Detect which cell encompasses the target text, then output its [x, y] center coordinate. 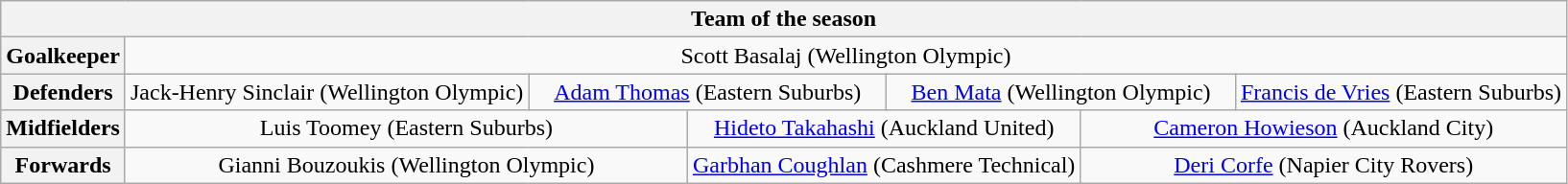
Luis Toomey (Eastern Suburbs) [406, 128]
Scott Basalaj (Wellington Olympic) [845, 56]
Defenders [63, 92]
Garbhan Coughlan (Cashmere Technical) [883, 165]
Goalkeeper [63, 56]
Ben Mata (Wellington Olympic) [1061, 92]
Hideto Takahashi (Auckland United) [883, 128]
Cameron Howieson (Auckland City) [1324, 128]
Deri Corfe (Napier City Rovers) [1324, 165]
Team of the season [784, 19]
Francis de Vries (Eastern Suburbs) [1401, 92]
Midfielders [63, 128]
Adam Thomas (Eastern Suburbs) [708, 92]
Jack-Henry Sinclair (Wellington Olympic) [326, 92]
Forwards [63, 165]
Gianni Bouzoukis (Wellington Olympic) [406, 165]
